Identify which cell holds the provided text, then report its (x, y) central coordinate. 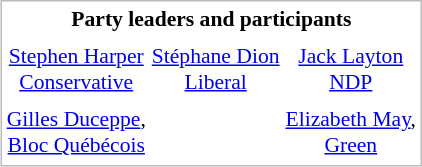
Stéphane DionLiberal (216, 69)
Stephen HarperConservative (76, 69)
Elizabeth May,Green (351, 132)
Jack LaytonNDP (351, 69)
Party leaders and participants (211, 18)
Gilles Duceppe, Bloc Québécois (76, 132)
